Extract the [X, Y] coordinate from the center of the cell holding the provided text.  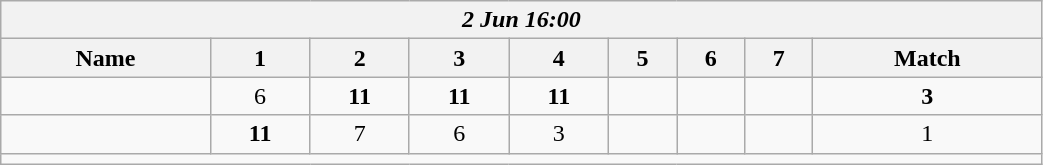
Name [106, 58]
2 Jun 16:00 [522, 20]
Match [928, 58]
2 [360, 58]
5 [643, 58]
4 [559, 58]
